Determine the (X, Y) coordinate at the center of the cell enclosing the given text.  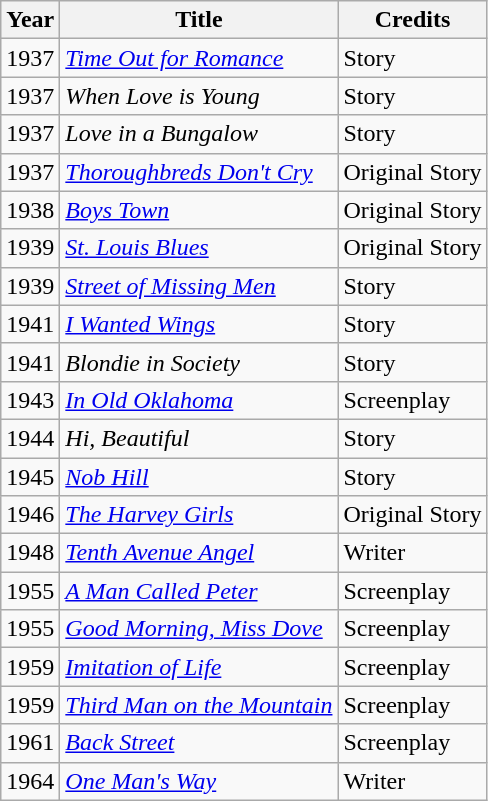
The Harvey Girls (199, 515)
1961 (30, 743)
Third Man on the Mountain (199, 705)
Boys Town (199, 210)
Back Street (199, 743)
Good Morning, Miss Dove (199, 629)
Nob Hill (199, 477)
A Man Called Peter (199, 591)
1948 (30, 553)
1943 (30, 400)
Credits (412, 20)
Blondie in Society (199, 362)
Tenth Avenue Angel (199, 553)
St. Louis Blues (199, 248)
I Wanted Wings (199, 324)
In Old Oklahoma (199, 400)
1938 (30, 210)
Love in a Bungalow (199, 134)
When Love is Young (199, 96)
1964 (30, 781)
1944 (30, 438)
One Man's Way (199, 781)
Thoroughbreds Don't Cry (199, 172)
Title (199, 20)
Street of Missing Men (199, 286)
Hi, Beautiful (199, 438)
Imitation of Life (199, 667)
Year (30, 20)
Time Out for Romance (199, 58)
1945 (30, 477)
1946 (30, 515)
